Capture the cell that displays the provided text and extract its [X, Y] central coordinate. 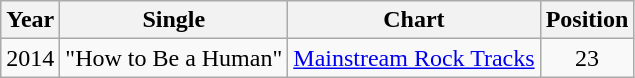
Mainstream Rock Tracks [414, 58]
Position [587, 20]
Single [174, 20]
2014 [30, 58]
"How to Be a Human" [174, 58]
23 [587, 58]
Chart [414, 20]
Year [30, 20]
